Output the (x, y) coordinate of the center of the cell containing the given text.  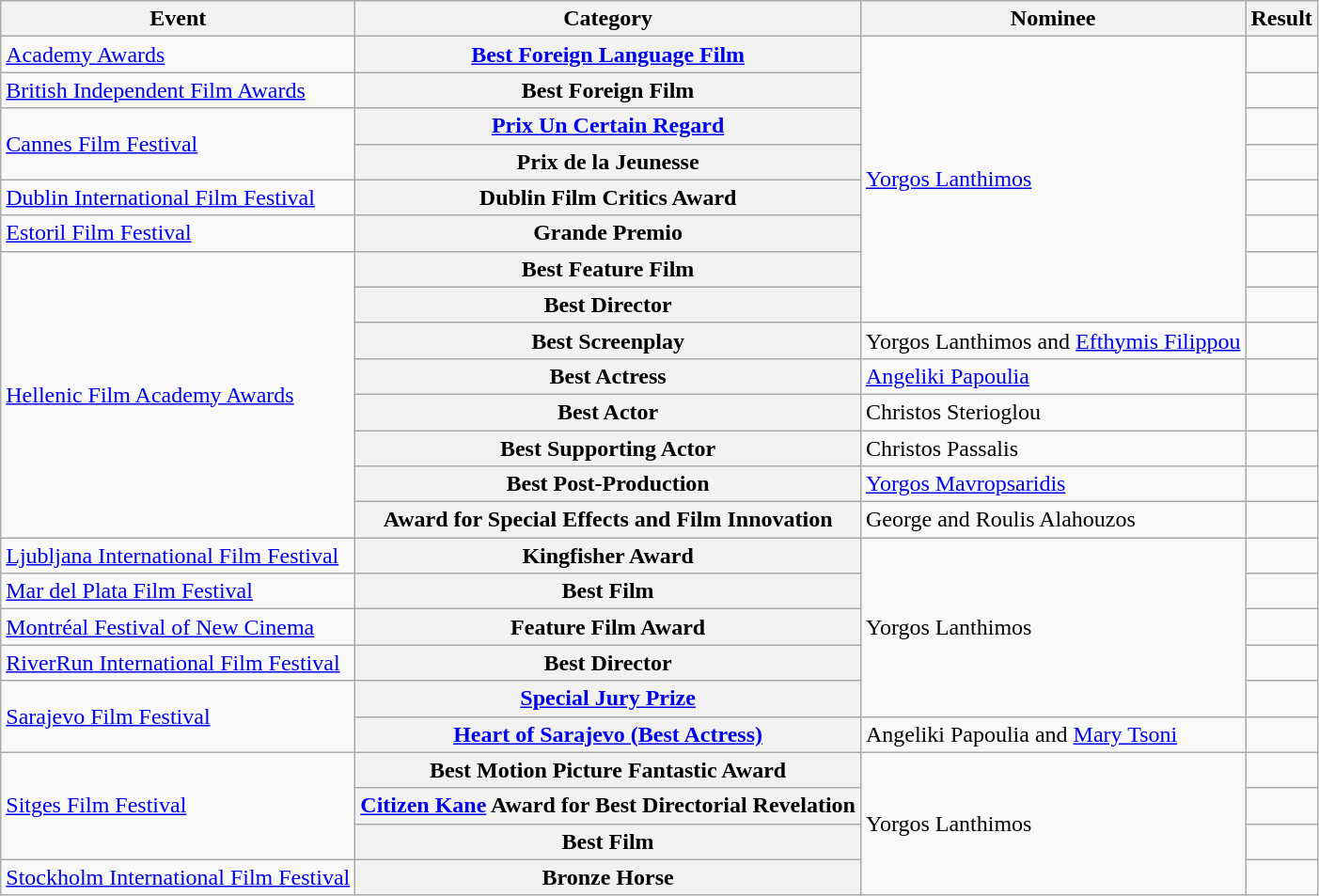
Prix Un Certain Regard (608, 126)
Award for Special Effects and Film Innovation (608, 520)
Christos Passalis (1053, 448)
Category (608, 19)
Christos Sterioglou (1053, 412)
Ljubljana International Film Festival (179, 556)
Sarajevo Film Festival (179, 716)
Cannes Film Festival (179, 144)
George and Roulis Alahouzos (1053, 520)
Montréal Festival of New Cinema (179, 627)
Hellenic Film Academy Awards (179, 394)
Dublin International Film Festival (179, 197)
Event (179, 19)
Result (1281, 19)
Yorgos Lanthimos and Efthymis Filippou (1053, 340)
Best Motion Picture Fantastic Award (608, 770)
Special Jury Prize (608, 699)
Heart of Sarajevo (Best Actress) (608, 734)
Yorgos Mavropsaridis (1053, 484)
Kingfisher Award (608, 556)
Best Feature Film (608, 269)
Sitges Film Festival (179, 806)
British Independent Film Awards (179, 90)
Academy Awards (179, 55)
Feature Film Award (608, 627)
Best Actress (608, 376)
Angeliki Papoulia and Mary Tsoni (1053, 734)
Best Screenplay (608, 340)
Best Foreign Film (608, 90)
Prix de la Jeunesse (608, 162)
RiverRun International Film Festival (179, 663)
Grande Premio (608, 233)
Best Supporting Actor (608, 448)
Angeliki Papoulia (1053, 376)
Citizen Kane Award for Best Directorial Revelation (608, 806)
Dublin Film Critics Award (608, 197)
Nominee (1053, 19)
Best Post-Production (608, 484)
Estoril Film Festival (179, 233)
Stockholm International Film Festival (179, 877)
Best Actor (608, 412)
Bronze Horse (608, 877)
Best Foreign Language Film (608, 55)
Mar del Plata Film Festival (179, 591)
